Capture the cell that displays the provided text and extract its (x, y) central coordinate. 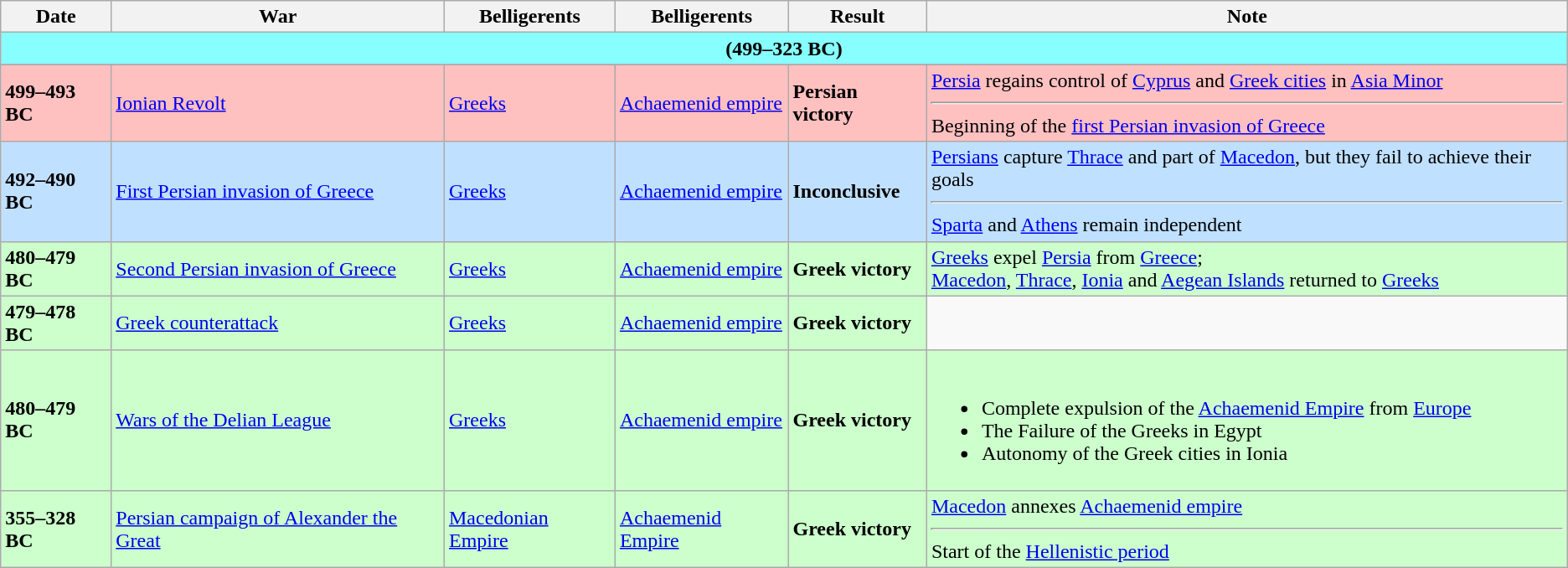
Inconclusive (858, 191)
Second Persian invasion of Greece (278, 268)
Greeks expel Persia from Greece;Macedon, Thrace, Ionia and Aegean Islands returned to Greeks (1246, 268)
War (278, 17)
Wars of the Delian League (278, 421)
Persian victory (858, 103)
Note (1246, 17)
Complete expulsion of the Achaemenid Empire from EuropeThe Failure of the Greeks in EgyptAutonomy of the Greek cities in Ionia (1246, 421)
(499–323 BC) (784, 49)
Greek counterattack (278, 323)
499–493 BC (56, 103)
492–490 BC (56, 191)
Persian campaign of Alexander the Great (278, 529)
Ionian Revolt (278, 103)
Persia regains control of Cyprus and Greek cities in Asia MinorBeginning of the first Persian invasion of Greece (1246, 103)
Achaemenid Empire (702, 529)
479–478 BC (56, 323)
Macedon annexes Achaemenid empireStart of the Hellenistic period (1246, 529)
First Persian invasion of Greece (278, 191)
Persians capture Thrace and part of Macedon, but they fail to achieve their goalsSparta and Athens remain independent (1246, 191)
Macedonian Empire (529, 529)
Result (858, 17)
Date (56, 17)
355–328 BC (56, 529)
